Capture the cell that displays the provided text and extract its [x, y] central coordinate. 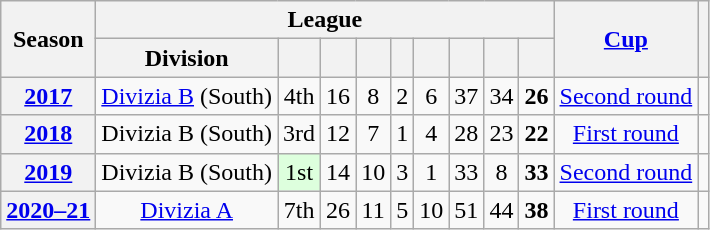
League [325, 20]
14 [338, 172]
44 [502, 210]
34 [502, 96]
28 [466, 134]
2019 [48, 172]
2018 [48, 134]
Divizia A [187, 210]
4th [300, 96]
11 [374, 210]
Cup [626, 39]
7 [374, 134]
7th [300, 210]
1st [300, 172]
16 [338, 96]
6 [432, 96]
23 [502, 134]
37 [466, 96]
2017 [48, 96]
22 [536, 134]
4 [432, 134]
2020–21 [48, 210]
38 [536, 210]
5 [402, 210]
Season [48, 39]
3rd [300, 134]
51 [466, 210]
Division [187, 58]
2 [402, 96]
12 [338, 134]
3 [402, 172]
